Return the [X, Y] coordinate for the center point of the cell that contains the specified text.  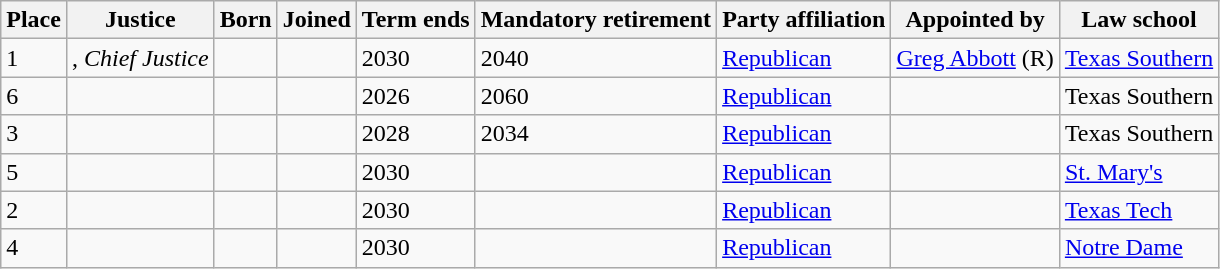
2034 [596, 134]
Mandatory retirement [596, 20]
1 [34, 58]
Party affiliation [804, 20]
2 [34, 210]
6 [34, 96]
2028 [416, 134]
5 [34, 172]
Term ends [416, 20]
2060 [596, 96]
2040 [596, 58]
Place [34, 20]
Greg Abbott (R) [975, 58]
Justice [140, 20]
Born [246, 20]
4 [34, 248]
Notre Dame [1138, 248]
St. Mary's [1138, 172]
Law school [1138, 20]
3 [34, 134]
2026 [416, 96]
Appointed by [975, 20]
Joined [316, 20]
, Chief Justice [140, 58]
Texas Tech [1138, 210]
